Return (x, y) of the center of cell containing provided text 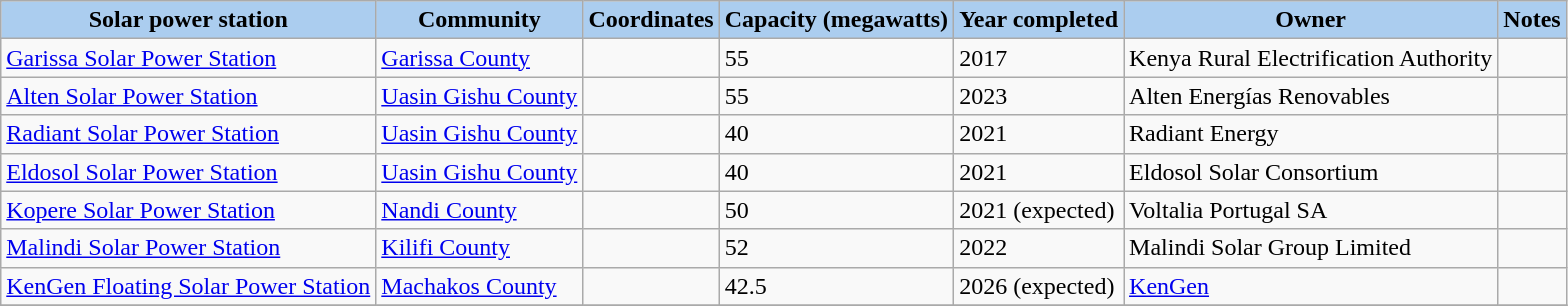
2017 (1039, 58)
52 (836, 248)
Garissa County (480, 58)
2021 (expected) (1039, 210)
42.5 (836, 286)
Machakos County (480, 286)
Kenya Rural Electrification Authority (1311, 58)
2023 (1039, 96)
KenGen (1311, 286)
Garissa Solar Power Station (188, 58)
Community (480, 20)
Kilifi County (480, 248)
Malindi Solar Power Station (188, 248)
Eldosol Solar Power Station (188, 172)
2022 (1039, 248)
Radiant Solar Power Station (188, 134)
Nandi County (480, 210)
Owner (1311, 20)
Voltalia Portugal SA (1311, 210)
Year completed (1039, 20)
Alten Solar Power Station (188, 96)
Capacity (megawatts) (836, 20)
Solar power station (188, 20)
Eldosol Solar Consortium (1311, 172)
Coordinates (651, 20)
2026 (expected) (1039, 286)
Malindi Solar Group Limited (1311, 248)
Alten Energías Renovables (1311, 96)
Radiant Energy (1311, 134)
Kopere Solar Power Station (188, 210)
50 (836, 210)
KenGen Floating Solar Power Station (188, 286)
Notes (1532, 20)
